Capture the cell that displays the provided text and extract its (x, y) central coordinate. 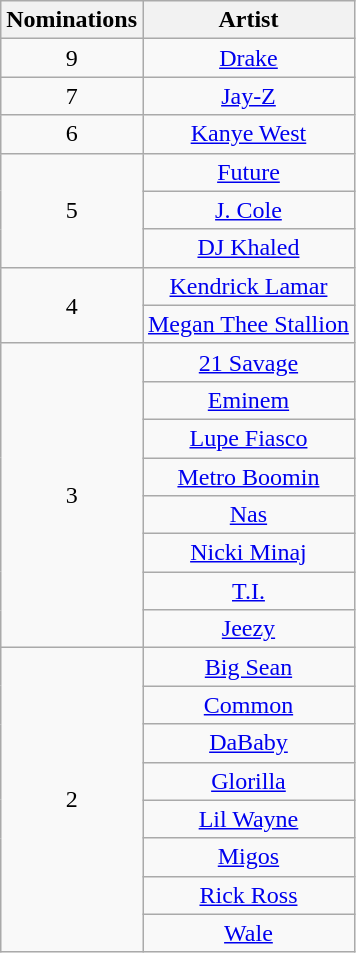
DaBaby (248, 743)
6 (72, 134)
T.I. (248, 591)
Jay-Z (248, 96)
Nas (248, 515)
Metro Boomin (248, 477)
Megan Thee Stallion (248, 324)
Nicki Minaj (248, 553)
Artist (248, 20)
2 (72, 800)
4 (72, 305)
Jeezy (248, 629)
5 (72, 210)
Wale (248, 933)
Migos (248, 857)
7 (72, 96)
DJ Khaled (248, 248)
Kendrick Lamar (248, 286)
Nominations (72, 20)
Lil Wayne (248, 819)
J. Cole (248, 210)
21 Savage (248, 362)
Lupe Fiasco (248, 438)
Future (248, 172)
Kanye West (248, 134)
Eminem (248, 400)
3 (72, 495)
Common (248, 705)
Big Sean (248, 667)
Rick Ross (248, 895)
Drake (248, 58)
Glorilla (248, 781)
9 (72, 58)
